Find where the given text appears and provide that cell's center as (x, y) coordinate. 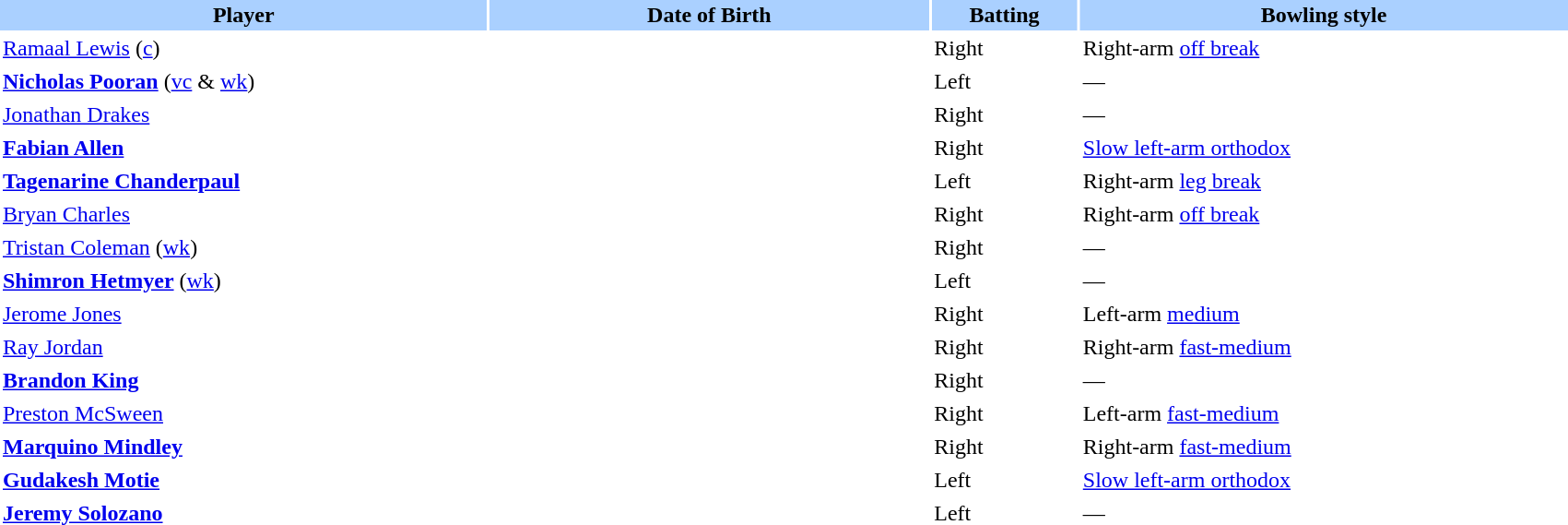
Bowling style (1324, 15)
Preston McSween (243, 413)
Marquino Mindley (243, 447)
Ray Jordan (243, 347)
Player (243, 15)
Ramaal Lewis (c) (243, 48)
Right-arm leg break (1324, 181)
Brandon King (243, 380)
Fabian Allen (243, 148)
Tristan Coleman (wk) (243, 247)
Left-arm medium (1324, 314)
Batting (1005, 15)
Shimron Hetmyer (wk) (243, 280)
Gudakesh Motie (243, 480)
Tagenarine Chanderpaul (243, 181)
Jonathan Drakes (243, 114)
Left-arm fast-medium (1324, 413)
Bryan Charles (243, 214)
Jerome Jones (243, 314)
Nicholas Pooran (vc & wk) (243, 81)
Date of Birth (710, 15)
